Extract the (x, y) coordinate from the center of the cell holding the provided text.  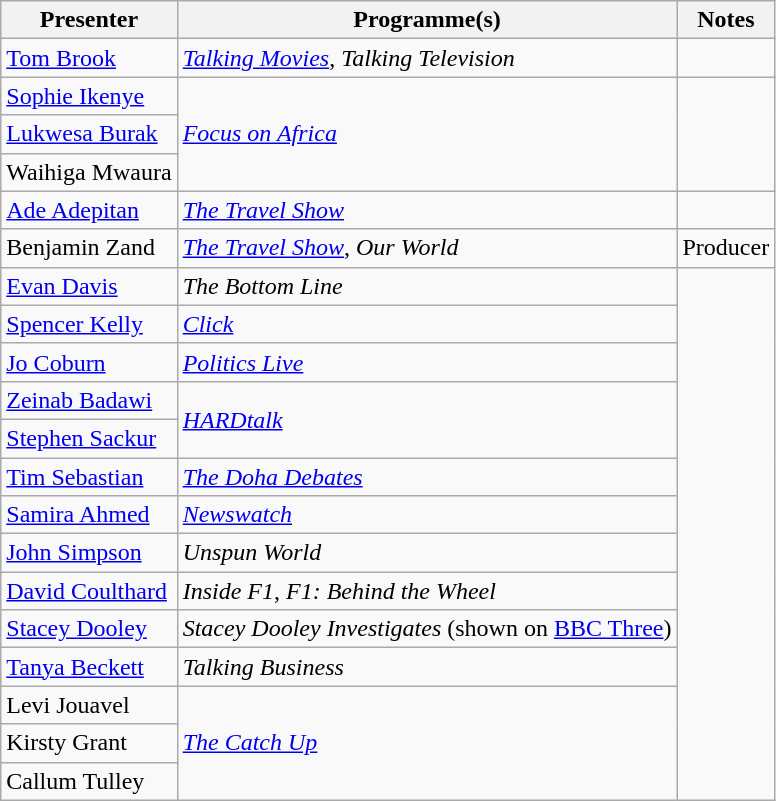
Lukwesa Burak (89, 134)
Sophie Ikenye (89, 96)
Presenter (89, 20)
Unspun World (427, 553)
The Travel Show, Our World (427, 248)
Ade Adepitan (89, 210)
Talking Movies, Talking Television (427, 58)
Producer (726, 248)
Programme(s) (427, 20)
Spencer Kelly (89, 324)
The Doha Debates (427, 477)
Newswatch (427, 515)
Zeinab Badawi (89, 400)
The Travel Show (427, 210)
Levi Jouavel (89, 705)
Focus on Africa (427, 134)
The Catch Up (427, 743)
Politics Live (427, 362)
Stacey Dooley Investigates (shown on BBC Three) (427, 629)
Callum Tulley (89, 781)
HARDtalk (427, 419)
Tim Sebastian (89, 477)
Evan Davis (89, 286)
Kirsty Grant (89, 743)
Click (427, 324)
Talking Business (427, 667)
Stephen Sackur (89, 438)
Inside F1, F1: Behind the Wheel (427, 591)
Benjamin Zand (89, 248)
Stacey Dooley (89, 629)
Notes (726, 20)
John Simpson (89, 553)
Waihiga Mwaura (89, 172)
Tom Brook (89, 58)
Tanya Beckett (89, 667)
David Coulthard (89, 591)
Samira Ahmed (89, 515)
The Bottom Line (427, 286)
Jo Coburn (89, 362)
